Return [X, Y] of the center of cell containing provided text 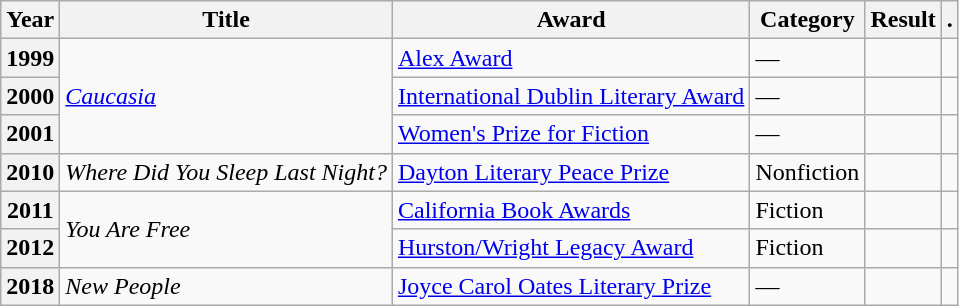
Hurston/Wright Legacy Award [570, 248]
Women's Prize for Fiction [570, 134]
Category [808, 20]
2001 [30, 134]
Award [570, 20]
Alex Award [570, 58]
1999 [30, 58]
International Dublin Literary Award [570, 96]
Where Did You Sleep Last Night? [226, 172]
Title [226, 20]
2010 [30, 172]
Result [903, 20]
New People [226, 286]
Caucasia [226, 96]
California Book Awards [570, 210]
. [950, 20]
2012 [30, 248]
Dayton Literary Peace Prize [570, 172]
Nonfiction [808, 172]
2011 [30, 210]
Joyce Carol Oates Literary Prize [570, 286]
You Are Free [226, 229]
2000 [30, 96]
2018 [30, 286]
Year [30, 20]
